Extract the [x, y] coordinate from the center of the cell holding the provided text.  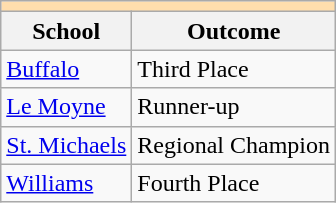
Williams [66, 183]
Fourth Place [234, 183]
Buffalo [66, 69]
Outcome [234, 31]
School [66, 31]
Runner-up [234, 107]
St. Michaels [66, 145]
Le Moyne [66, 107]
Regional Champion [234, 145]
Third Place [234, 69]
